Extract the [x, y] coordinate from the center of the cell holding the provided text.  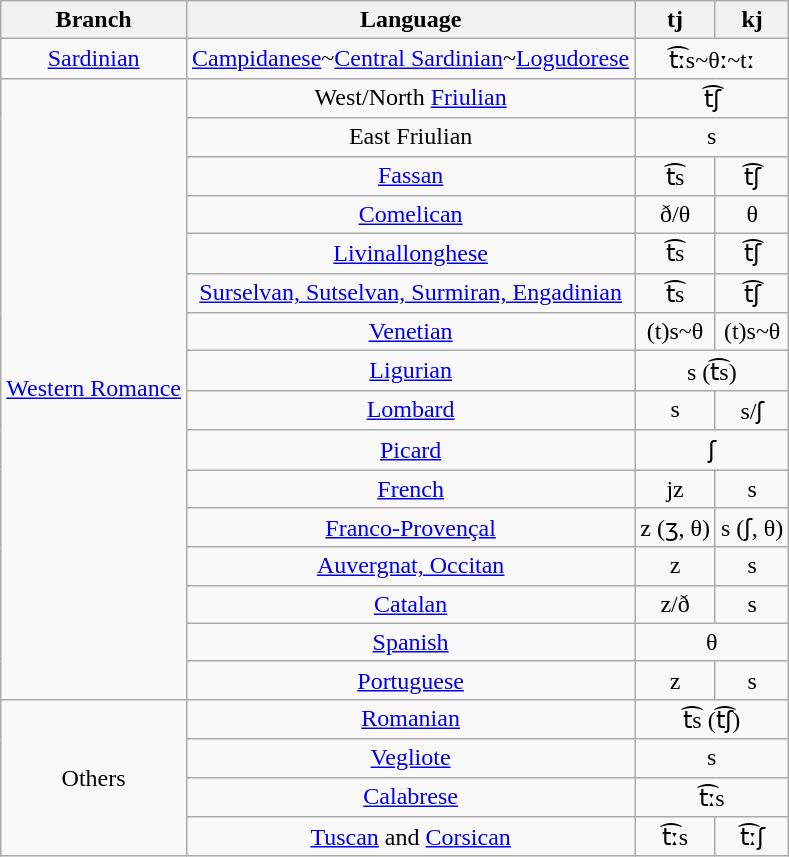
Lombard [410, 410]
Portuguese [410, 680]
Language [410, 20]
Vegliote [410, 758]
Ligurian [410, 371]
z/ð [676, 604]
Tuscan and Corsican [410, 837]
French [410, 489]
Calabrese [410, 797]
Venetian [410, 332]
Surselvan, Sutselvan, Surmiran, Engadinian [410, 293]
Romanian [410, 719]
Catalan [410, 604]
West/North Friulian [410, 98]
s (ʃ, θ) [752, 528]
t͡ːs~θː~tː [712, 59]
Comelican [410, 215]
t͡ːʃ [752, 837]
kj [752, 20]
Others [94, 778]
z (ʒ, θ) [676, 528]
Western Romance [94, 388]
Fassan [410, 176]
Picard [410, 450]
Livinallonghese [410, 254]
Sardinian [94, 59]
s (t͡s) [712, 371]
Spanish [410, 642]
Franco-Provençal [410, 528]
ð/θ [676, 215]
Branch [94, 20]
tj [676, 20]
jz [676, 489]
ʃ [712, 450]
East Friulian [410, 137]
Auvergnat, Occitan [410, 566]
t͡s (t͡ʃ) [712, 719]
Campidanese~Central Sardinian~Logudorese [410, 59]
s/ʃ [752, 410]
